Extract the (X, Y) coordinate from the center of the cell holding the provided text.  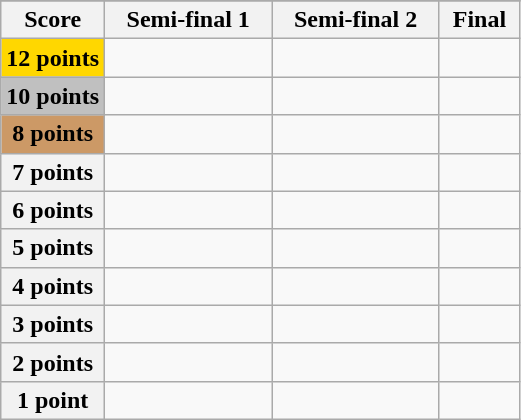
5 points (53, 248)
7 points (53, 172)
3 points (53, 324)
6 points (53, 210)
10 points (53, 96)
8 points (53, 134)
2 points (53, 362)
Semi-final 2 (356, 20)
Final (479, 20)
Semi-final 1 (188, 20)
12 points (53, 58)
1 point (53, 400)
Score (53, 20)
4 points (53, 286)
